Return the [x, y] coordinate for the center point of the cell that contains the specified text.  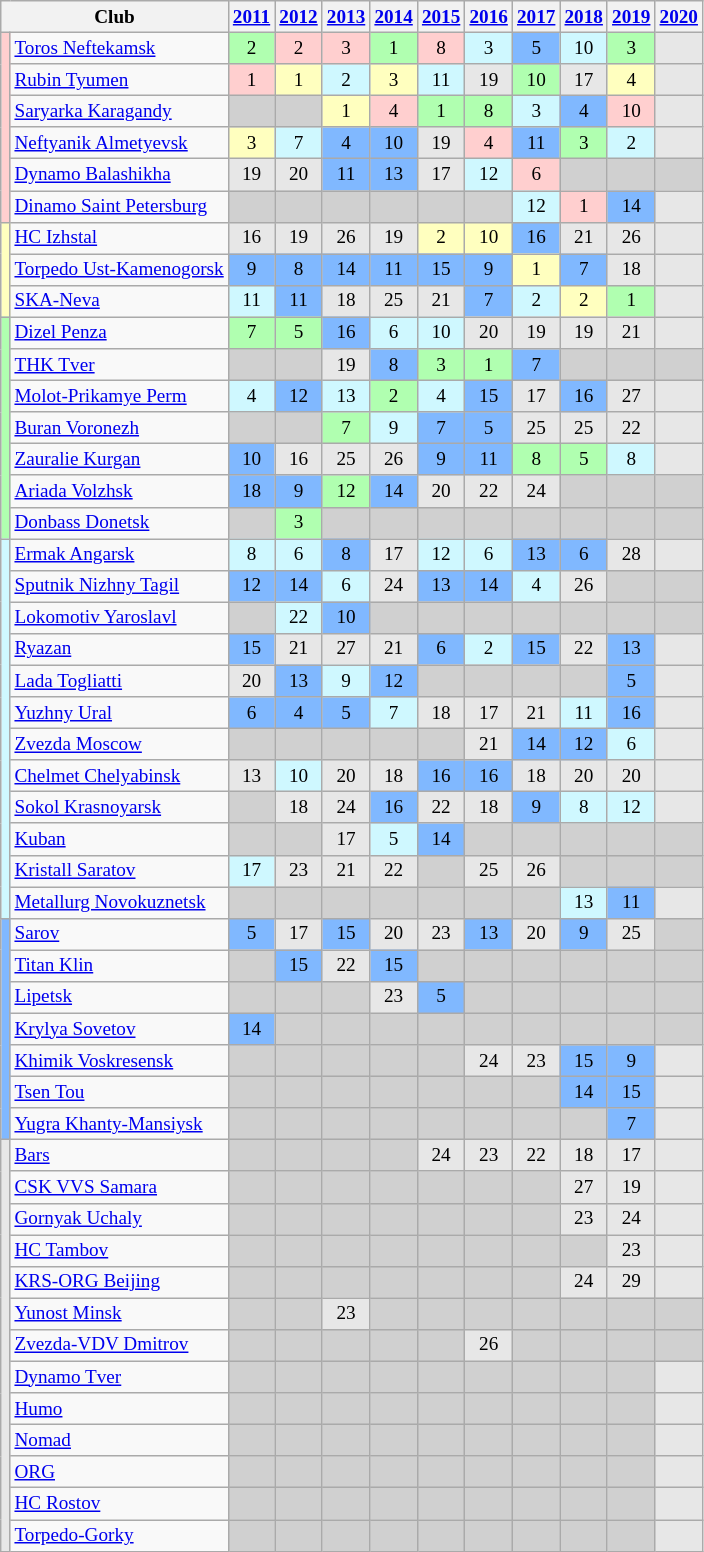
Metallurg Novokuznetsk [119, 902]
Kuban [119, 839]
THK Tver [119, 365]
SKA-Neva [119, 301]
Torpedo-Gorky [119, 1535]
2017 [536, 17]
CSK VVS Samara [119, 1187]
Torpedo Ust-Kamenogorsk [119, 270]
Titan Klin [119, 966]
2015 [441, 17]
Sokol Krasnoyarsk [119, 808]
Dizel Penza [119, 333]
28 [631, 554]
Zauralie Kurgan [119, 460]
Toros Neftekamsk [119, 48]
Ariada Volzhsk [119, 491]
Zvezda Moscow [119, 744]
Bars [119, 1156]
Gornyak Uchaly [119, 1219]
HC Rostov [119, 1504]
Nomad [119, 1440]
2018 [584, 17]
2012 [299, 17]
Kristall Saratov [119, 871]
Yuzhny Ural [119, 713]
Saryarka Karagandy [119, 111]
Neftyanik Almetyevsk [119, 143]
Lada Togliatti [119, 681]
Humo [119, 1409]
Yugra Khanty-Mansiysk [119, 1124]
ORG [119, 1472]
Krylya Sovetov [119, 1029]
Lokomotiv Yaroslavl [119, 618]
2013 [346, 17]
Donbass Donetsk [119, 523]
Buran Voronezh [119, 428]
Chelmet Chelyabinsk [119, 776]
Tsen Tou [119, 1092]
Sarov [119, 934]
Ryazan [119, 649]
Lipetsk [119, 997]
Sputnik Nizhny Tagil [119, 586]
KRS-ORG Beijing [119, 1282]
Rubin Tyumen [119, 80]
2020 [679, 17]
HC Tambov [119, 1251]
2019 [631, 17]
Dynamo Tver [119, 1377]
2016 [489, 17]
Dynamo Balashikha [119, 175]
Zvezda-VDV Dmitrov [119, 1345]
Khimik Voskresensk [119, 1061]
HC Izhstal [119, 238]
2011 [251, 17]
Yunost Minsk [119, 1314]
Molot-Prikamye Perm [119, 396]
29 [631, 1282]
Ermak Angarsk [119, 554]
2014 [394, 17]
Dinamo Saint Petersburg [119, 206]
Club [115, 17]
